Output the [X, Y] coordinate of the center of the cell containing the given text.  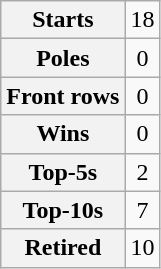
10 [142, 248]
2 [142, 172]
Retired [63, 248]
Starts [63, 20]
18 [142, 20]
Top-5s [63, 172]
7 [142, 210]
Front rows [63, 96]
Top-10s [63, 210]
Wins [63, 134]
Poles [63, 58]
